Scan for the cell matching the given text and deliver its (X, Y) coordinate at center. 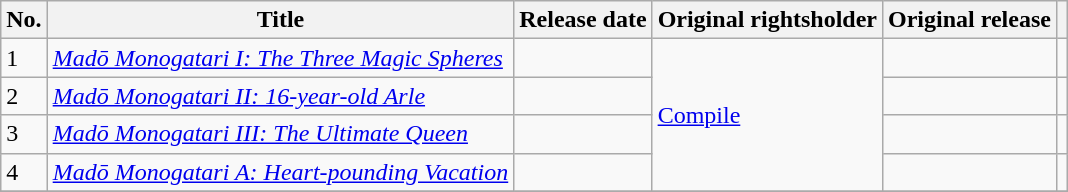
Compile (767, 115)
No. (24, 20)
Title (280, 20)
4 (24, 172)
1 (24, 58)
Original release (970, 20)
Madō Monogatari III: The Ultimate Queen (280, 134)
2 (24, 96)
Release date (583, 20)
Madō Monogatari II: 16-year-old Arle (280, 96)
Original rightsholder (767, 20)
Madō Monogatari A: Heart-pounding Vacation (280, 172)
3 (24, 134)
Madō Monogatari I: The Three Magic Spheres (280, 58)
